Return the (x, y) coordinate for the center point of the cell that contains the specified text.  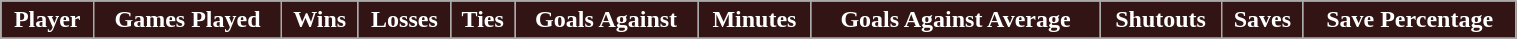
Ties (483, 20)
Shutouts (1161, 20)
Games Played (188, 20)
Player (48, 20)
Save Percentage (1410, 20)
Saves (1262, 20)
Goals Against Average (955, 20)
Minutes (755, 20)
Wins (319, 20)
Goals Against (606, 20)
Losses (404, 20)
